Output the [X, Y] coordinate of the center of the cell containing the given text.  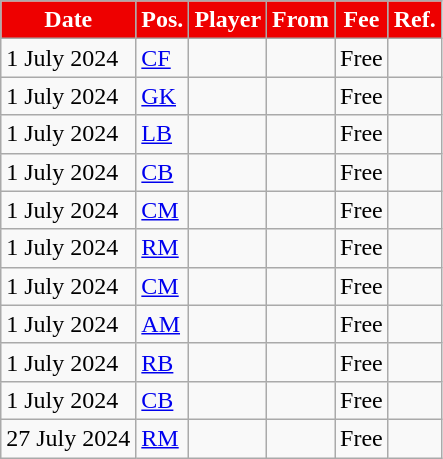
Pos. [162, 20]
27 July 2024 [68, 438]
CF [162, 58]
Fee [362, 20]
RB [162, 362]
Player [228, 20]
Date [68, 20]
AM [162, 324]
Ref. [414, 20]
From [301, 20]
LB [162, 134]
GK [162, 96]
